Pinpoint the cell where the given text exists, returning its (x, y) midpoint coordinate. 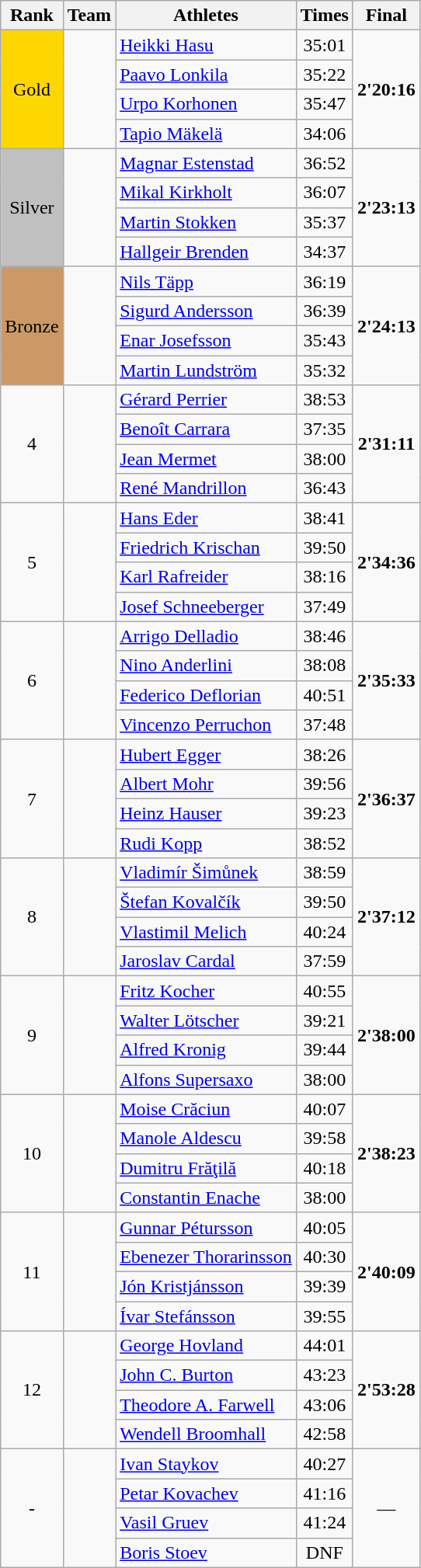
35:47 (325, 104)
2'31:11 (386, 444)
42:58 (325, 1434)
Heikki Hasu (207, 45)
35:43 (325, 340)
34:37 (325, 252)
39:21 (325, 1020)
40:07 (325, 1109)
2'40:09 (386, 1271)
Vlastimil Melich (207, 932)
36:07 (325, 193)
41:24 (325, 1523)
35:37 (325, 222)
Hubert Egger (207, 754)
2'35:33 (386, 680)
41:16 (325, 1493)
Tapio Mäkelä (207, 134)
Mikal Kirkholt (207, 193)
René Mandrillon (207, 488)
36:19 (325, 281)
Team (89, 16)
Dumitru Frăţilă (207, 1168)
38:41 (325, 518)
2'36:37 (386, 798)
40:55 (325, 991)
Jón Kristjánsson (207, 1286)
2'34:36 (386, 562)
Nino Anderlini (207, 666)
Magnar Estenstad (207, 163)
39:56 (325, 784)
Karl Rafreider (207, 577)
2'24:13 (386, 325)
Vasil Gruev (207, 1523)
Alfred Kronig (207, 1050)
5 (32, 562)
2'37:12 (386, 917)
38:08 (325, 666)
39:23 (325, 813)
36:43 (325, 488)
Athletes (207, 16)
38:53 (325, 400)
40:05 (325, 1227)
- (32, 1508)
9 (32, 1035)
40:30 (325, 1257)
Petar Kovachev (207, 1493)
38:26 (325, 754)
Boris Stoev (207, 1552)
Fritz Kocher (207, 991)
Benoît Carrara (207, 429)
Vincenzo Perruchon (207, 725)
Manole Aldescu (207, 1139)
40:27 (325, 1464)
Nils Täpp (207, 281)
36:52 (325, 163)
Štefan Kovalčík (207, 902)
Hans Eder (207, 518)
38:46 (325, 636)
Vladimír Šimůnek (207, 873)
Josef Schneeberger (207, 607)
35:01 (325, 45)
38:16 (325, 577)
4 (32, 444)
Hallgeir Brenden (207, 252)
Constantin Enache (207, 1198)
39:55 (325, 1316)
Theodore A. Farwell (207, 1405)
Albert Mohr (207, 784)
Jaroslav Cardal (207, 961)
37:49 (325, 607)
2'38:23 (386, 1153)
38:59 (325, 873)
Paavo Lonkila (207, 75)
Sigurd Andersson (207, 311)
Arrigo Delladio (207, 636)
Wendell Broomhall (207, 1434)
8 (32, 917)
Rank (32, 16)
Ebenezer Thorarinsson (207, 1257)
Federico Deflorian (207, 695)
Urpo Korhonen (207, 104)
Gérard Perrier (207, 400)
39:39 (325, 1286)
2'23:13 (386, 207)
Bronze (32, 325)
10 (32, 1153)
39:44 (325, 1050)
Silver (32, 207)
7 (32, 798)
Jean Mermet (207, 459)
37:35 (325, 429)
43:06 (325, 1405)
40:18 (325, 1168)
Gold (32, 89)
39:58 (325, 1139)
6 (32, 680)
34:06 (325, 134)
44:01 (325, 1346)
11 (32, 1271)
38:52 (325, 843)
40:24 (325, 932)
Moise Crăciun (207, 1109)
John C. Burton (207, 1375)
Final (386, 16)
12 (32, 1390)
43:23 (325, 1375)
2'38:00 (386, 1035)
Walter Lötscher (207, 1020)
37:48 (325, 725)
2'53:28 (386, 1390)
35:32 (325, 370)
DNF (325, 1552)
Gunnar Pétursson (207, 1227)
Times (325, 16)
Ivan Staykov (207, 1464)
George Hovland (207, 1346)
Friedrich Krischan (207, 548)
36:39 (325, 311)
40:51 (325, 695)
Rudi Kopp (207, 843)
Martin Lundström (207, 370)
Enar Josefsson (207, 340)
2'20:16 (386, 89)
Ívar Stefánsson (207, 1316)
Heinz Hauser (207, 813)
35:22 (325, 75)
Alfons Supersaxo (207, 1080)
Martin Stokken (207, 222)
37:59 (325, 961)
— (386, 1508)
